Find where the given text appears and provide that cell's center as (X, Y) coordinate. 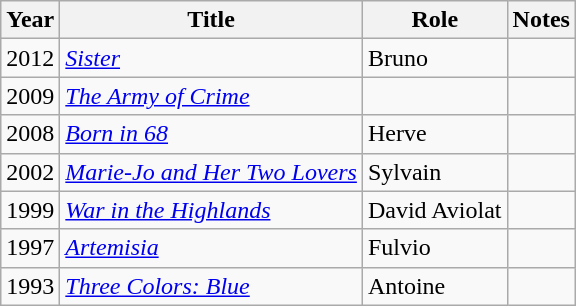
Three Colors: Blue (212, 286)
Herve (434, 134)
Marie-Jo and Her Two Lovers (212, 172)
Antoine (434, 286)
Role (434, 20)
1993 (30, 286)
Title (212, 20)
Bruno (434, 58)
2009 (30, 96)
Sylvain (434, 172)
David Aviolat (434, 210)
Artemisia (212, 248)
Notes (541, 20)
Born in 68 (212, 134)
War in the Highlands (212, 210)
The Army of Crime (212, 96)
Sister (212, 58)
2012 (30, 58)
1999 (30, 210)
1997 (30, 248)
Fulvio (434, 248)
2008 (30, 134)
Year (30, 20)
2002 (30, 172)
